Find where the given text appears and provide that cell's center as [x, y] coordinate. 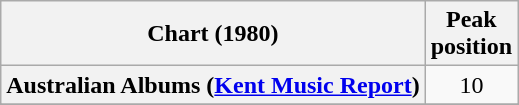
10 [471, 85]
Chart (1980) [213, 34]
Australian Albums (Kent Music Report) [213, 85]
Peakposition [471, 34]
